Return [X, Y] of the center of cell containing provided text 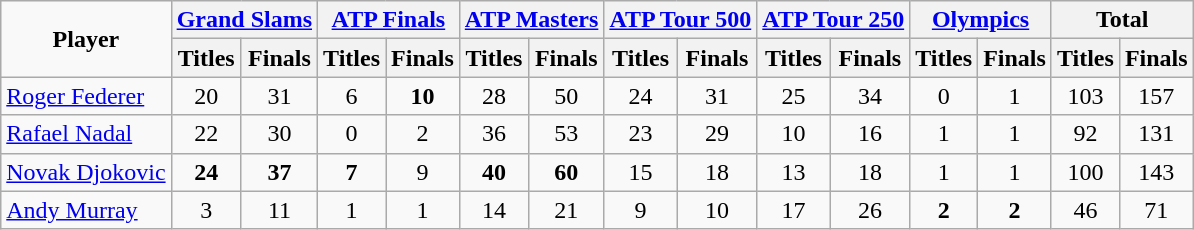
Rafael Nadal [86, 134]
Andy Murray [86, 210]
Total [1122, 20]
ATP Finals [389, 20]
157 [1156, 96]
ATP Tour 500 [680, 20]
3 [206, 210]
34 [870, 96]
Novak Djokovic [86, 172]
Olympics [981, 20]
50 [566, 96]
131 [1156, 134]
15 [640, 172]
28 [494, 96]
25 [794, 96]
40 [494, 172]
36 [494, 134]
ATP Tour 250 [834, 20]
53 [566, 134]
20 [206, 96]
71 [1156, 210]
Grand Slams [244, 20]
6 [352, 96]
100 [1085, 172]
92 [1085, 134]
103 [1085, 96]
ATP Masters [532, 20]
17 [794, 210]
21 [566, 210]
7 [352, 172]
14 [494, 210]
30 [279, 134]
29 [717, 134]
13 [794, 172]
143 [1156, 172]
46 [1085, 210]
23 [640, 134]
22 [206, 134]
11 [279, 210]
Roger Federer [86, 96]
37 [279, 172]
16 [870, 134]
Player [86, 39]
60 [566, 172]
26 [870, 210]
